For the text-containing cell, return its midpoint in [x, y] coordinate format. 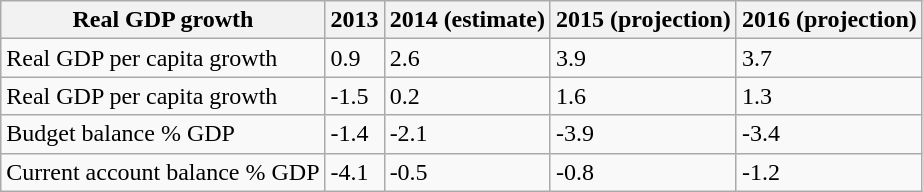
3.7 [829, 58]
-4.1 [354, 172]
-0.8 [643, 172]
Current account balance % GDP [163, 172]
2015 (projection) [643, 20]
-1.2 [829, 172]
0.2 [467, 96]
-1.5 [354, 96]
Budget balance % GDP [163, 134]
2016 (projection) [829, 20]
-3.9 [643, 134]
Real GDP growth [163, 20]
-0.5 [467, 172]
1.3 [829, 96]
0.9 [354, 58]
-3.4 [829, 134]
1.6 [643, 96]
3.9 [643, 58]
2.6 [467, 58]
-1.4 [354, 134]
2014 (estimate) [467, 20]
-2.1 [467, 134]
2013 [354, 20]
